From the cell containing the given text, extract its center point as [x, y] coordinate. 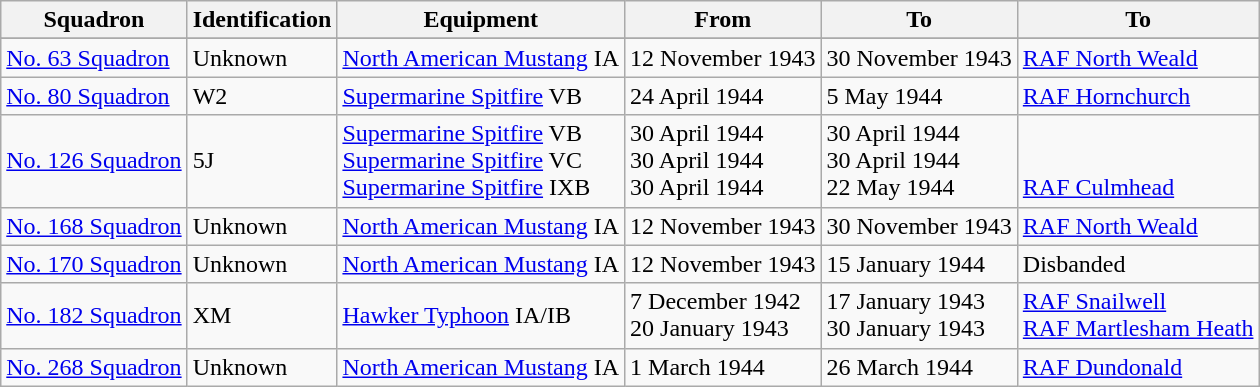
W2 [262, 96]
Equipment [481, 20]
From [723, 20]
5 May 1944 [919, 96]
RAF Hornchurch [1138, 96]
No. 182 Squadron [94, 316]
No. 168 Squadron [94, 226]
RAF Dundonald [1138, 367]
17 January 194330 January 1943 [919, 316]
1 March 1944 [723, 367]
Supermarine Spitfire VBSupermarine Spitfire VCSupermarine Spitfire IXB [481, 161]
Hawker Typhoon IA/IB [481, 316]
15 January 1944 [919, 264]
5J [262, 161]
No. 126 Squadron [94, 161]
No. 80 Squadron [94, 96]
RAF Culmhead [1138, 161]
Supermarine Spitfire VB [481, 96]
RAF SnailwellRAF Martlesham Heath [1138, 316]
No. 170 Squadron [94, 264]
No. 63 Squadron [94, 58]
XM [262, 316]
7 December 194220 January 1943 [723, 316]
Identification [262, 20]
30 April 194430 April 194422 May 1944 [919, 161]
30 April 194430 April 194430 April 1944 [723, 161]
Disbanded [1138, 264]
26 March 1944 [919, 367]
24 April 1944 [723, 96]
Squadron [94, 20]
No. 268 Squadron [94, 367]
